For the text-containing cell, return its midpoint in (X, Y) coordinate format. 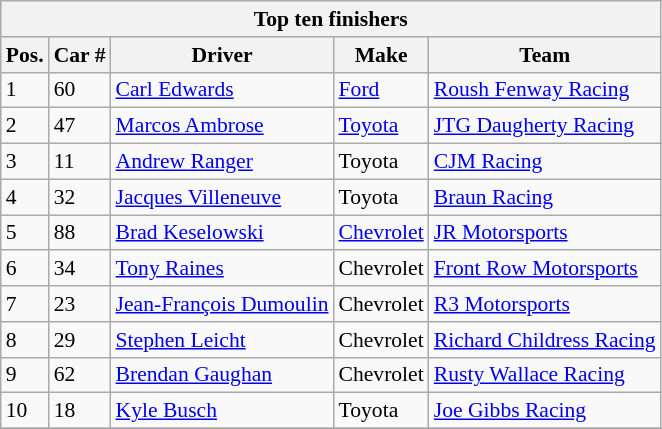
Brad Keselowski (222, 233)
Roush Fenway Racing (545, 90)
Make (382, 55)
Braun Racing (545, 197)
6 (25, 269)
Marcos Ambrose (222, 126)
9 (25, 375)
60 (80, 90)
Driver (222, 55)
Richard Childress Racing (545, 340)
R3 Motorsports (545, 304)
JTG Daugherty Racing (545, 126)
Joe Gibbs Racing (545, 411)
Ford (382, 90)
Jean-François Dumoulin (222, 304)
1 (25, 90)
3 (25, 162)
18 (80, 411)
Front Row Motorsports (545, 269)
Stephen Leicht (222, 340)
JR Motorsports (545, 233)
Brendan Gaughan (222, 375)
Car # (80, 55)
Team (545, 55)
32 (80, 197)
CJM Racing (545, 162)
Pos. (25, 55)
34 (80, 269)
4 (25, 197)
11 (80, 162)
8 (25, 340)
23 (80, 304)
Kyle Busch (222, 411)
Rusty Wallace Racing (545, 375)
Carl Edwards (222, 90)
7 (25, 304)
88 (80, 233)
2 (25, 126)
10 (25, 411)
5 (25, 233)
Andrew Ranger (222, 162)
Tony Raines (222, 269)
Top ten finishers (331, 19)
29 (80, 340)
47 (80, 126)
62 (80, 375)
Jacques Villeneuve (222, 197)
